Output the [X, Y] coordinate of the center of the cell containing the given text.  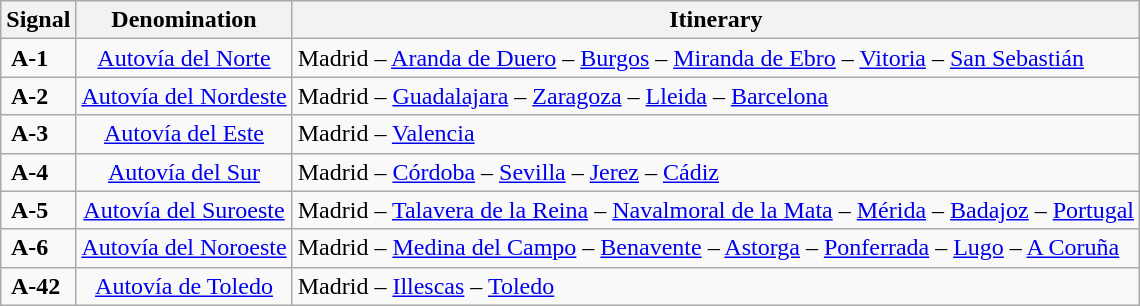
Autovía de Toledo [184, 286]
Autovía del Noroeste [184, 248]
Autovía del Este [184, 134]
Madrid – Illescas – Toledo [716, 286]
A-1 [38, 58]
Madrid – Talavera de la Reina – Navalmoral de la Mata – Mérida – Badajoz – Portugal [716, 210]
Itinerary [716, 20]
A-2 [38, 96]
Madrid – Medina del Campo – Benavente – Astorga – Ponferrada – Lugo – A Coruña [716, 248]
A-5 [38, 210]
Autovía del Suroeste [184, 210]
Signal [38, 20]
Madrid – Córdoba – Sevilla – Jerez – Cádiz [716, 172]
Autovía del Norte [184, 58]
A-6 [38, 248]
Madrid – Valencia [716, 134]
Madrid – Aranda de Duero – Burgos – Miranda de Ebro – Vitoria – San Sebastián [716, 58]
Autovía del Nordeste [184, 96]
Autovía del Sur [184, 172]
Denomination [184, 20]
A-4 [38, 172]
A-42 [38, 286]
A-3 [38, 134]
Madrid – Guadalajara – Zaragoza – Lleida – Barcelona [716, 96]
